Return the (x, y) coordinate for the center point of the cell that contains the specified text.  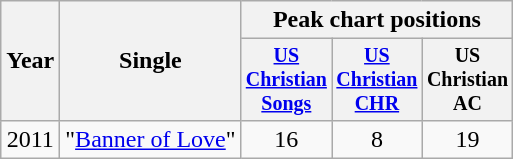
16 (286, 139)
US Christian Songs (286, 80)
US Christian CHR (378, 80)
Peak chart positions (377, 20)
US Christian AC (468, 80)
"Banner of Love" (150, 139)
19 (468, 139)
8 (378, 139)
2011 (30, 139)
Year (30, 61)
Single (150, 61)
